Scan for the cell matching the given text and deliver its [x, y] coordinate at center. 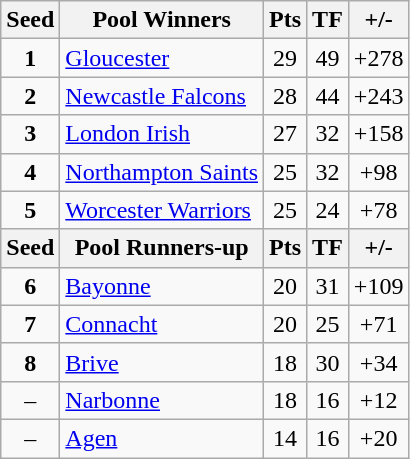
14 [286, 438]
+98 [378, 172]
Brive [162, 362]
27 [286, 134]
Pool Winners [162, 20]
+109 [378, 286]
24 [328, 210]
Northampton Saints [162, 172]
Gloucester [162, 58]
3 [30, 134]
+243 [378, 96]
+34 [378, 362]
Connacht [162, 324]
London Irish [162, 134]
49 [328, 58]
+278 [378, 58]
30 [328, 362]
+12 [378, 400]
Bayonne [162, 286]
8 [30, 362]
+71 [378, 324]
Worcester Warriors [162, 210]
31 [328, 286]
6 [30, 286]
+20 [378, 438]
44 [328, 96]
5 [30, 210]
2 [30, 96]
1 [30, 58]
Pool Runners-up [162, 248]
4 [30, 172]
+78 [378, 210]
29 [286, 58]
+158 [378, 134]
Narbonne [162, 400]
Newcastle Falcons [162, 96]
7 [30, 324]
Agen [162, 438]
28 [286, 96]
